For the text-containing cell, return its midpoint in (x, y) coordinate format. 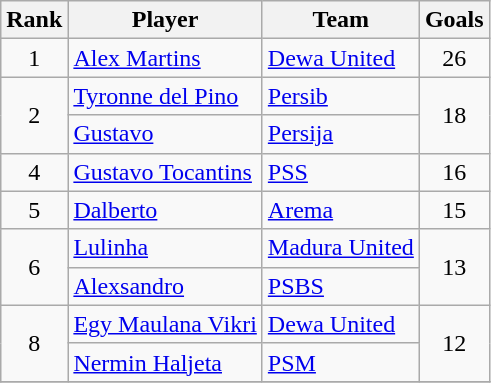
5 (34, 210)
Persija (340, 134)
Gustavo Tocantins (165, 172)
Team (340, 20)
Nermin Haljeta (165, 362)
13 (454, 267)
PSS (340, 172)
PSBS (340, 286)
Player (165, 20)
2 (34, 115)
26 (454, 58)
12 (454, 343)
Tyronne del Pino (165, 96)
8 (34, 343)
Alex Martins (165, 58)
Lulinha (165, 248)
Madura United (340, 248)
6 (34, 267)
Alexsandro (165, 286)
15 (454, 210)
Egy Maulana Vikri (165, 324)
1 (34, 58)
18 (454, 115)
16 (454, 172)
PSM (340, 362)
Gustavo (165, 134)
Goals (454, 20)
Dalberto (165, 210)
Arema (340, 210)
Rank (34, 20)
Persib (340, 96)
4 (34, 172)
